Search for the cell housing the specified text and yield its (X, Y) center coordinate. 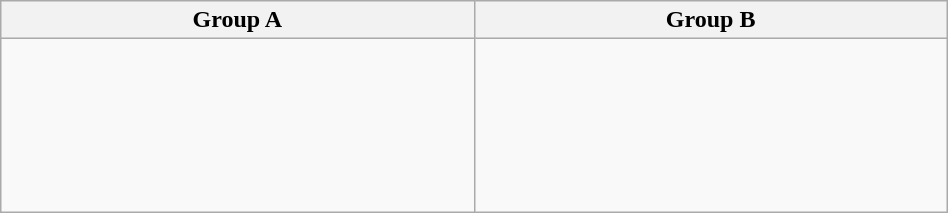
Group A (238, 20)
Group B (710, 20)
